Capture the cell that displays the provided text and extract its [x, y] central coordinate. 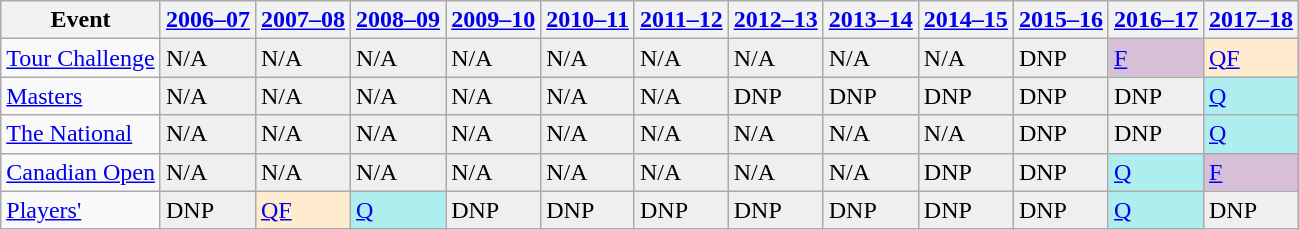
2013–14 [870, 20]
Players' [81, 210]
Tour Challenge [81, 58]
2015–16 [1060, 20]
2007–08 [302, 20]
2010–11 [588, 20]
2017–18 [1250, 20]
2012–13 [776, 20]
2011–12 [681, 20]
Event [81, 20]
The National [81, 134]
2006–07 [208, 20]
Canadian Open [81, 172]
Masters [81, 96]
2009–10 [494, 20]
2008–09 [398, 20]
2014–15 [966, 20]
2016–17 [1156, 20]
